Detect which cell encompasses the target text, then output its (X, Y) center coordinate. 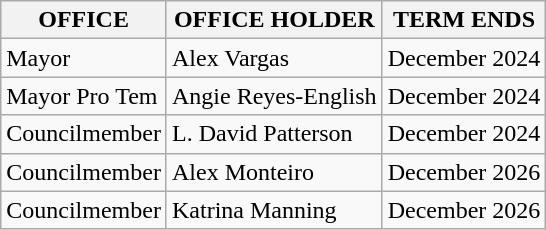
OFFICE (84, 20)
L. David Patterson (274, 134)
Mayor (84, 58)
TERM ENDS (464, 20)
Mayor Pro Tem (84, 96)
OFFICE HOLDER (274, 20)
Angie Reyes-English (274, 96)
Alex Monteiro (274, 172)
Alex Vargas (274, 58)
Katrina Manning (274, 210)
